Find where the given text appears and provide that cell's center as [X, Y] coordinate. 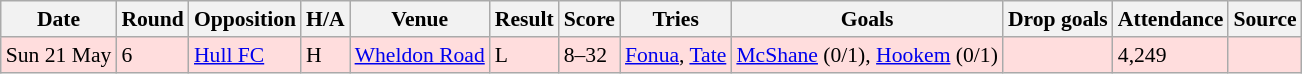
Opposition [245, 19]
Venue [420, 19]
Hull FC [245, 55]
Date [59, 19]
Result [524, 19]
Attendance [1171, 19]
Score [590, 19]
L [524, 55]
Wheldon Road [420, 55]
8–32 [590, 55]
4,249 [1171, 55]
Drop goals [1058, 19]
6 [152, 55]
Fonua, Tate [676, 55]
Tries [676, 19]
H/A [326, 19]
Source [1264, 19]
McShane (0/1), Hookem (0/1) [867, 55]
H [326, 55]
Sun 21 May [59, 55]
Round [152, 19]
Goals [867, 19]
